Output the (x, y) coordinate of the center of the cell containing the given text.  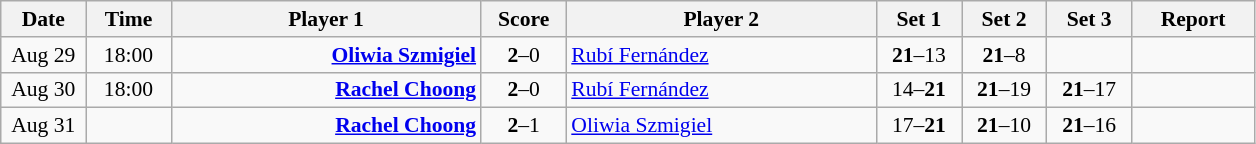
Date (44, 19)
Set 3 (1090, 19)
Report (1194, 19)
Player 1 (326, 19)
Set 1 (918, 19)
Player 2 (721, 19)
Aug 29 (44, 55)
21–10 (1004, 126)
Set 2 (1004, 19)
21–19 (1004, 90)
Time (128, 19)
21–13 (918, 55)
Aug 31 (44, 126)
21–8 (1004, 55)
21–16 (1090, 126)
2–1 (524, 126)
14–21 (918, 90)
Score (524, 19)
Aug 30 (44, 90)
21–17 (1090, 90)
17–21 (918, 126)
